Find where the given text appears and provide that cell's center as [X, Y] coordinate. 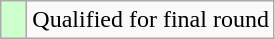
Qualified for final round [151, 20]
